From the cell containing the given text, extract its center point as (x, y) coordinate. 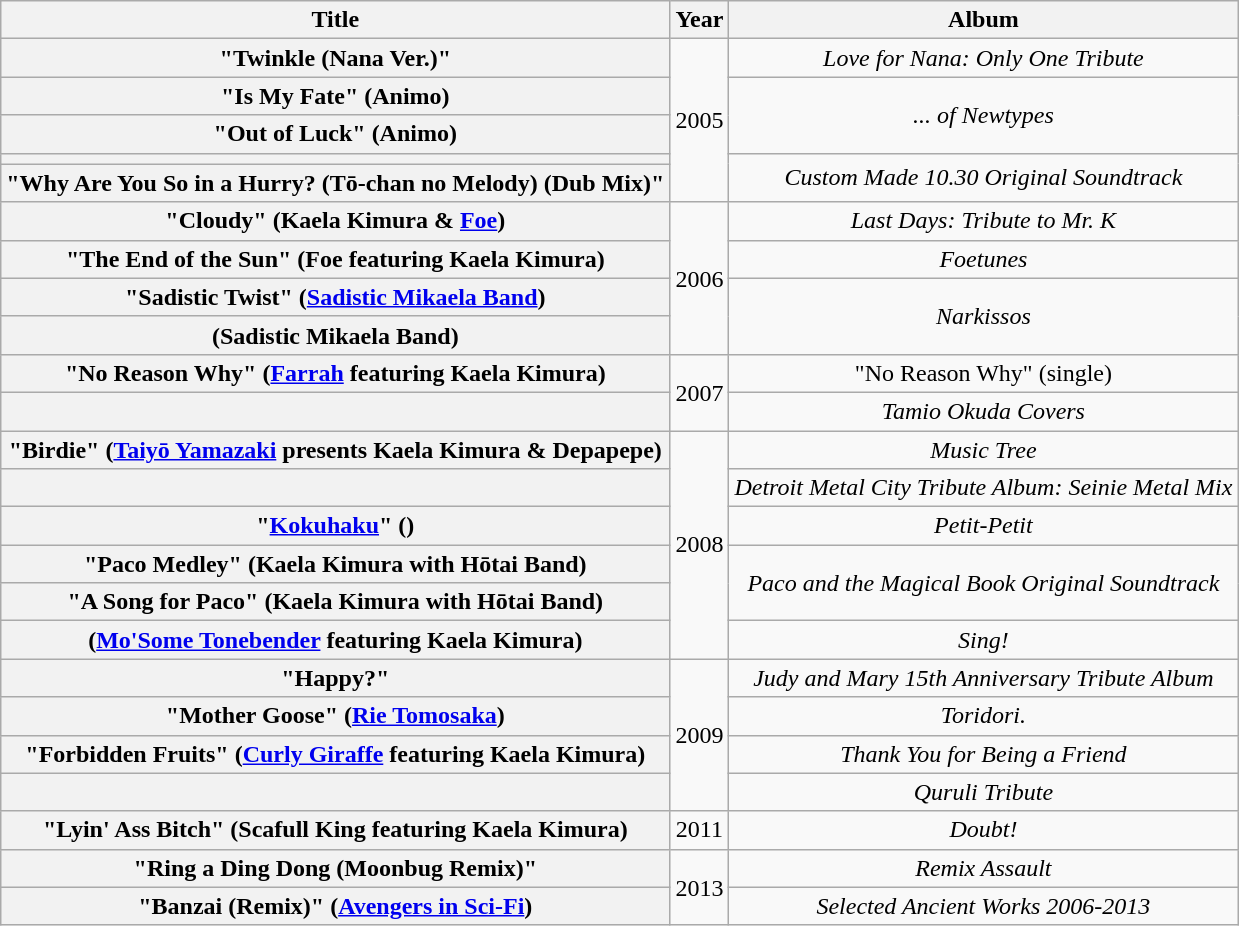
2011 (700, 830)
"Out of Luck" (Animo) (336, 134)
Selected Ancient Works 2006-2013 (984, 906)
2007 (700, 392)
Doubt! (984, 830)
2009 (700, 735)
"Ring a Ding Dong (Moonbug Remix)" (336, 868)
"A Song for Paco" (Kaela Kimura with Hōtai Band) (336, 602)
Thank You for Being a Friend (984, 754)
"Lyin' Ass Bitch" (Scafull King featuring Kaela Kimura) (336, 830)
"The End of the Sun" (Foe featuring Kaela Kimura) (336, 259)
Detroit Metal City Tribute Album: Seinie Metal Mix (984, 488)
(Mo'Some Tonebender featuring Kaela Kimura) (336, 640)
"Why Are You So in a Hurry? (Tō-chan no Melody) (Dub Mix)" (336, 183)
"Happy?" (336, 678)
"No Reason Why" (Farrah featuring Kaela Kimura) (336, 373)
"Forbidden Fruits" (Curly Giraffe featuring Kaela Kimura) (336, 754)
"Is My Fate" (Animo) (336, 96)
... of Newtypes (984, 115)
Custom Made 10.30 Original Soundtrack (984, 178)
(Sadistic Mikaela Band) (336, 335)
2008 (700, 544)
Petit-Petit (984, 526)
"Paco Medley" (Kaela Kimura with Hōtai Band) (336, 564)
2013 (700, 887)
Tamio Okuda Covers (984, 411)
"Kokuhaku" () (336, 526)
"No Reason Why" (single) (984, 373)
"Twinkle (Nana Ver.)" (336, 58)
2006 (700, 278)
Title (336, 20)
"Sadistic Twist" (Sadistic Mikaela Band) (336, 297)
Narkissos (984, 316)
Music Tree (984, 449)
Last Days: Tribute to Mr. K (984, 221)
Paco and the Magical Book Original Soundtrack (984, 583)
Quruli Tribute (984, 792)
Year (700, 20)
Foetunes (984, 259)
Love for Nana: Only One Tribute (984, 58)
Remix Assault (984, 868)
2005 (700, 120)
Sing! (984, 640)
Toridori. (984, 716)
"Birdie" (Taiyō Yamazaki presents Kaela Kimura & Depapepe) (336, 449)
Album (984, 20)
"Mother Goose" (Rie Tomosaka) (336, 716)
"Banzai (Remix)" (Avengers in Sci-Fi) (336, 906)
"Cloudy" (Kaela Kimura & Foe) (336, 221)
Judy and Mary 15th Anniversary Tribute Album (984, 678)
